From the cell containing the given text, extract its center point as (x, y) coordinate. 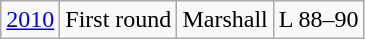
2010 (30, 20)
First round (118, 20)
Marshall (225, 20)
L 88–90 (318, 20)
